Search for the cell housing the specified text and yield its (X, Y) center coordinate. 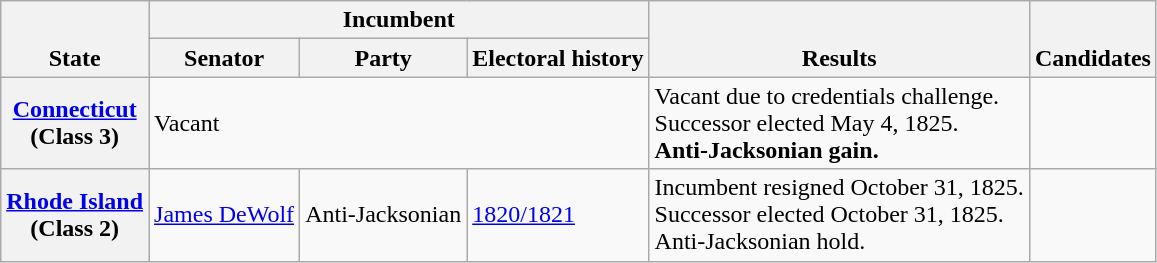
Senator (224, 58)
Results (839, 39)
Party (384, 58)
Electoral history (558, 58)
Candidates (1092, 39)
Vacant (400, 123)
James DeWolf (224, 215)
State (75, 39)
Incumbent (400, 20)
Anti-Jacksonian (384, 215)
1820/1821 (558, 215)
Vacant due to credentials challenge.Successor elected May 4, 1825.Anti-Jacksonian gain. (839, 123)
Connecticut(Class 3) (75, 123)
Rhode Island(Class 2) (75, 215)
Incumbent resigned October 31, 1825.Successor elected October 31, 1825.Anti-Jacksonian hold. (839, 215)
